Scan for the cell matching the given text and deliver its (X, Y) coordinate at center. 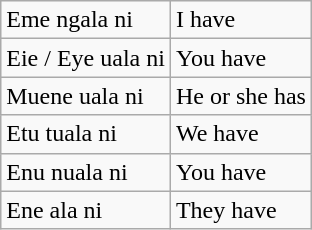
They have (240, 210)
We have (240, 134)
Ene ala ni (86, 210)
Enu nuala ni (86, 172)
Muene uala ni (86, 96)
Eme ngala ni (86, 20)
I have (240, 20)
Eie / Eye uala ni (86, 58)
He or she has (240, 96)
Etu tuala ni (86, 134)
